Scan for the cell matching the given text and deliver its [x, y] coordinate at center. 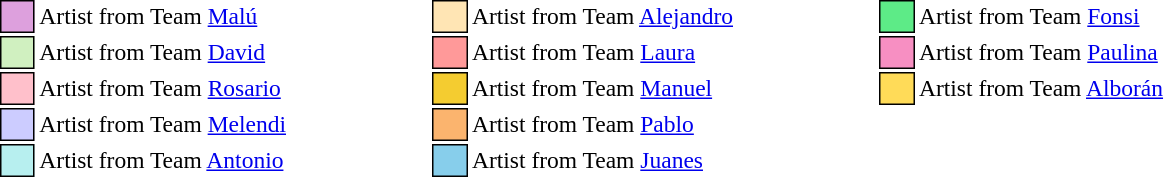
Artist from Team Juanes [602, 160]
Artist from Team Malú [163, 16]
Artist from Team Pablo [602, 124]
Artist from Team Antonio [163, 160]
Artist from Team Alejandro [602, 16]
Artist from Team Melendi [163, 124]
Artist from Team Rosario [163, 88]
Artist from Team Fonsi [1040, 16]
Artist from Team Alborán [1040, 88]
Artist from Team David [163, 52]
Artist from Team Manuel [602, 88]
Artist from Team Laura [602, 52]
Artist from Team Paulina [1040, 52]
